Find where the given text appears and provide that cell's center as (X, Y) coordinate. 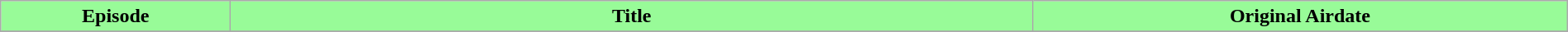
Episode (116, 16)
Original Airdate (1300, 16)
Title (632, 16)
